Find where the given text appears and provide that cell's center as (X, Y) coordinate. 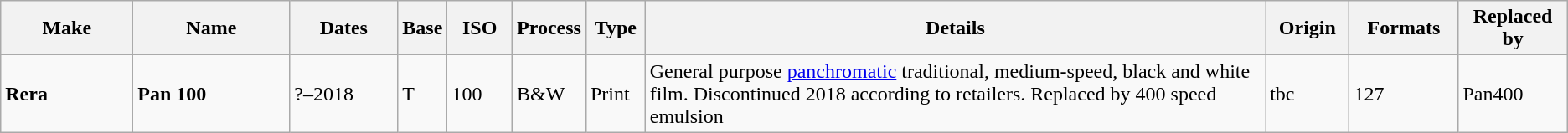
Replaced by (1513, 28)
?–2018 (343, 94)
T (422, 94)
Pan 100 (211, 94)
Formats (1404, 28)
B&W (549, 94)
Type (615, 28)
Base (422, 28)
Origin (1308, 28)
Dates (343, 28)
Print (615, 94)
Name (211, 28)
Details (955, 28)
100 (480, 94)
127 (1404, 94)
Make (67, 28)
ISO (480, 28)
Process (549, 28)
Rera (67, 94)
Pan400 (1513, 94)
tbc (1308, 94)
